Extract the (x, y) coordinate from the center of the cell holding the provided text.  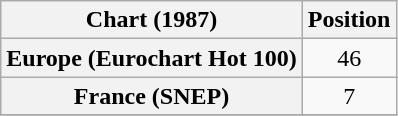
46 (349, 58)
Position (349, 20)
Europe (Eurochart Hot 100) (152, 58)
Chart (1987) (152, 20)
7 (349, 96)
France (SNEP) (152, 96)
